Determine the (x, y) coordinate at the center of the cell enclosing the given text.  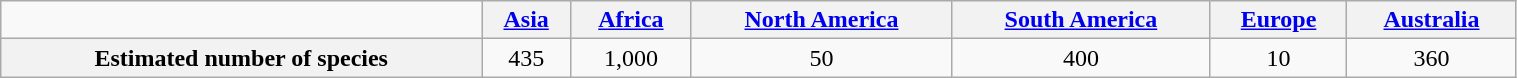
1,000 (632, 58)
10 (1278, 58)
400 (1081, 58)
South America (1081, 20)
Europe (1278, 20)
360 (1432, 58)
435 (526, 58)
Asia (526, 20)
Australia (1432, 20)
Africa (632, 20)
50 (822, 58)
North America (822, 20)
Estimated number of species (242, 58)
